Determine the [X, Y] coordinate at the center of the cell enclosing the given text.  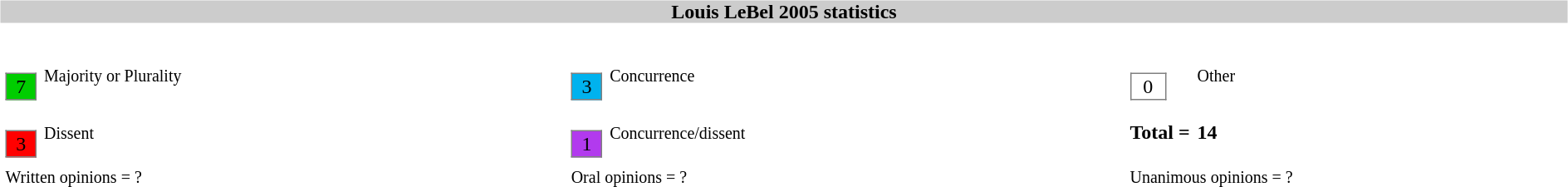
Majority or Plurality [304, 76]
Concurrence [865, 76]
Dissent [304, 132]
14 [1380, 132]
Total = [1159, 132]
Louis LeBel 2005 statistics [784, 12]
Concurrence/dissent [865, 132]
Other [1380, 76]
